For the text-containing cell, return its midpoint in [X, Y] coordinate format. 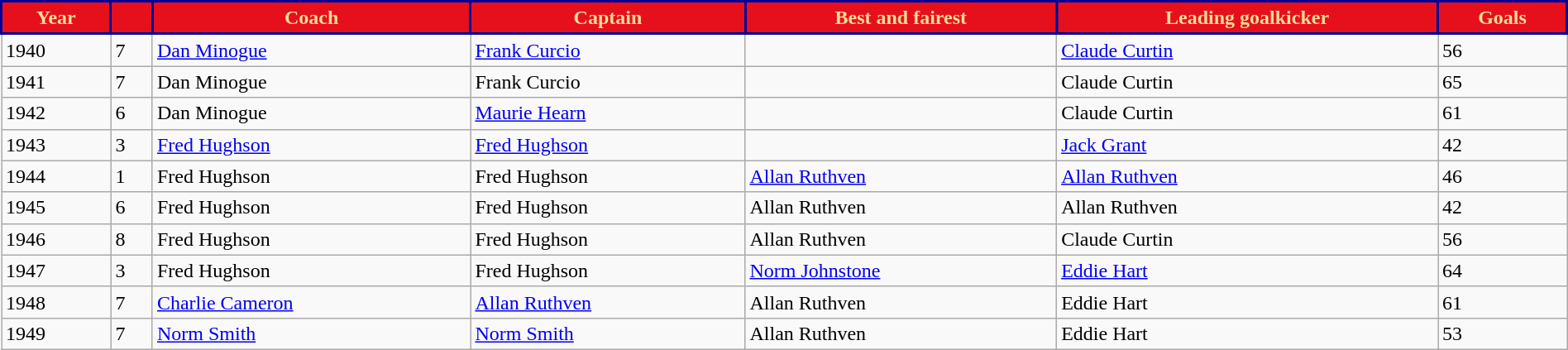
1944 [56, 176]
1941 [56, 82]
Coach [311, 18]
8 [131, 239]
64 [1502, 271]
Captain [608, 18]
1942 [56, 113]
1 [131, 176]
1940 [56, 50]
Best and fairest [901, 18]
1949 [56, 333]
Leading goalkicker [1247, 18]
65 [1502, 82]
46 [1502, 176]
1947 [56, 271]
53 [1502, 333]
Jack Grant [1247, 145]
Charlie Cameron [311, 302]
1946 [56, 239]
1943 [56, 145]
1948 [56, 302]
Year [56, 18]
1945 [56, 208]
Norm Johnstone [901, 271]
Goals [1502, 18]
Maurie Hearn [608, 113]
